Detect which cell encompasses the target text, then output its [x, y] center coordinate. 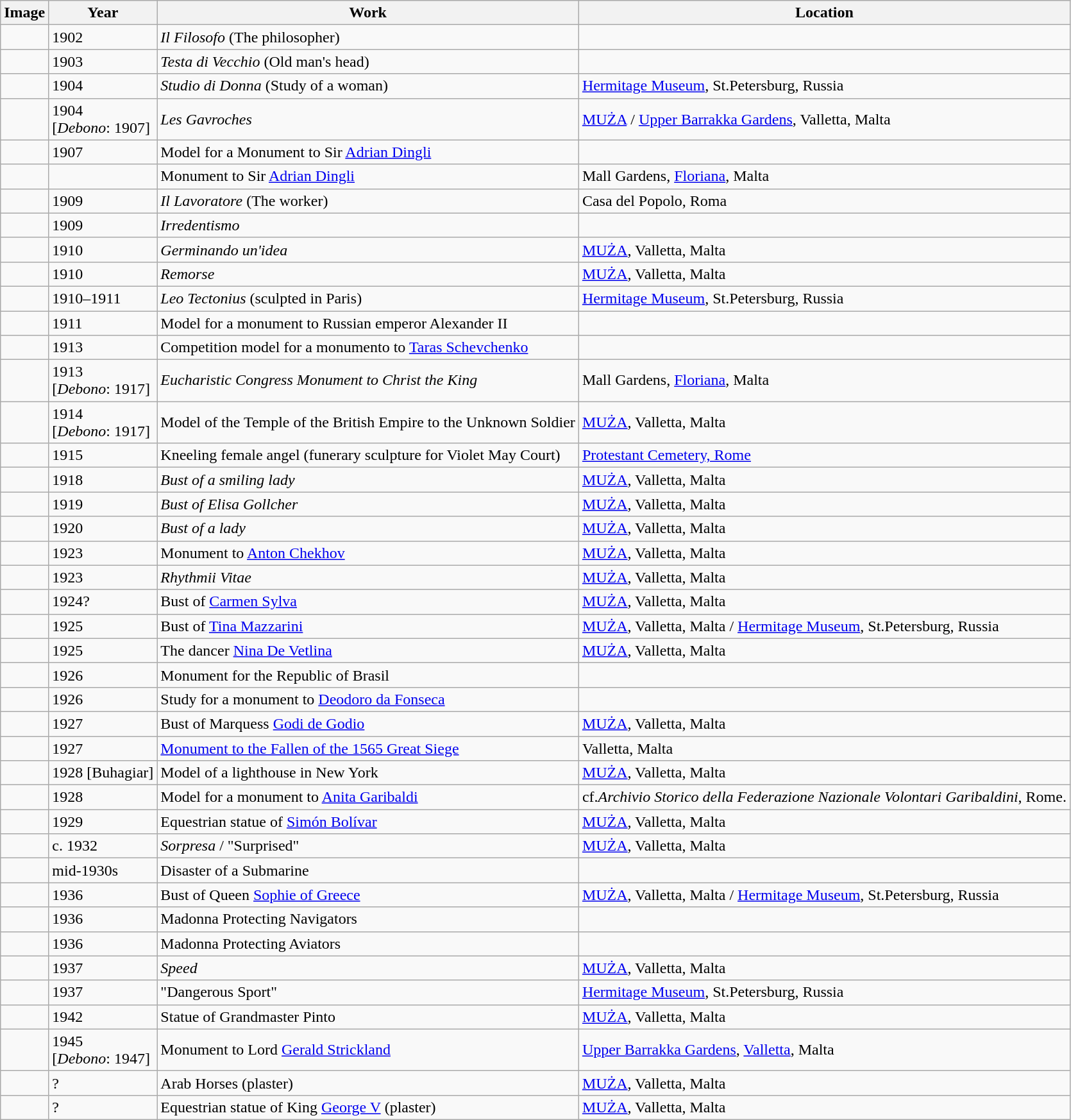
Model of a lighthouse in New York [368, 773]
Bust of Marquess Godi de Godio [368, 724]
Location [824, 13]
Les Gavroches [368, 119]
1910–1911 [103, 298]
Bust of Carmen Sylva [368, 602]
Upper Barrakka Gardens, Valletta, Malta [824, 1049]
c. 1932 [103, 846]
Irredentismo [368, 225]
Monument to Sir Adrian Dingli [368, 176]
Kneeling female angel (funerary sculpture for Violet May Court) [368, 455]
Leo Tectonius (sculpted in Paris) [368, 298]
Il Filosofo (The philosopher) [368, 37]
Speed [368, 968]
Eucharistic Congress Monument to Christ the King [368, 381]
Monument for the Republic of Brasil [368, 675]
Protestant Cemetery, Rome [824, 455]
Year [103, 13]
Arab Horses (plaster) [368, 1083]
Bust of Tina Mazzarini [368, 626]
Monument to the Fallen of the 1565 Great Siege [368, 749]
Model for a Monument to Sir Adrian Dingli [368, 152]
1915 [103, 455]
1918 [103, 480]
"Dangerous Sport" [368, 992]
1913 [Debono: 1917] [103, 381]
Studio di Donna (Study of a woman) [368, 86]
1911 [103, 323]
Equestrian statue of Simón Bolívar [368, 822]
Model of the Temple of the British Empire to the Unknown Soldier [368, 422]
1913 [103, 348]
cf.Archivio Storico della Federazione Nazionale Volontari Garibaldini, Rome. [824, 797]
The dancer Nina De Vetlina [368, 650]
Competition model for a monumento to Taras Schevchenko [368, 348]
Work [368, 13]
Bust of a smiling lady [368, 480]
1929 [103, 822]
Bust of a lady [368, 529]
1903 [103, 62]
Casa del Popolo, Roma [824, 201]
mid-1930s [103, 870]
Equestrian statue of King George V (plaster) [368, 1107]
Monument to Lord Gerald Strickland [368, 1049]
Model for a monument to Anita Garibaldi [368, 797]
Madonna Protecting Aviators [368, 944]
Madonna Protecting Navigators [368, 919]
1907 [103, 152]
Il Lavoratore (The worker) [368, 201]
Image [24, 13]
Disaster of a Submarine [368, 870]
Sorpresa / "Surprised" [368, 846]
MUŻA / Upper Barrakka Gardens, Valletta, Malta [824, 119]
Monument to Anton Chekhov [368, 553]
1904 [Debono: 1907] [103, 119]
Bust of Elisa Gollcher [368, 504]
1924? [103, 602]
Statue of Grandmaster Pinto [368, 1017]
Testa di Vecchio (Old man's head) [368, 62]
Model for a monument to Russian emperor Alexander II [368, 323]
1942 [103, 1017]
Study for a monument to Deodoro da Fonseca [368, 699]
Rhythmii Vitae [368, 577]
1902 [103, 37]
1914 [Debono: 1917] [103, 422]
Valletta, Malta [824, 749]
1920 [103, 529]
1904 [103, 86]
Bust of Queen Sophie of Greece [368, 895]
1928 [103, 797]
1928 [Buhagiar] [103, 773]
Germinando un'idea [368, 250]
1919 [103, 504]
Remorse [368, 274]
1945 [Debono: 1947] [103, 1049]
